Return (X, Y) of the center of cell containing provided text 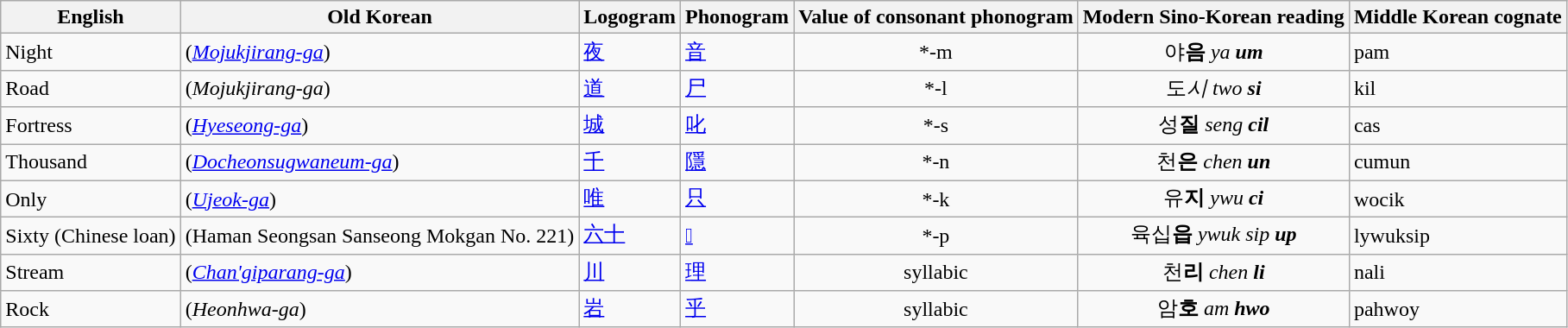
Fortress (91, 126)
Modern Sino-Korean reading (1213, 17)
pam (1458, 52)
(Haman Seongsan Sanseong Mokgan No. 221) (380, 237)
唯 (630, 199)
wocik (1458, 199)
六十 (630, 237)
千 (630, 162)
川 (630, 273)
夜 (630, 52)
城 (630, 126)
Road (91, 88)
야음 ya um (1213, 52)
Rock (91, 309)
Sixty (Chinese loan) (91, 237)
cumun (1458, 162)
*-l (936, 88)
乎 (737, 309)
*-p (936, 237)
천은 chen un (1213, 162)
Value of consonant phonogram (936, 17)
Stream (91, 273)
音 (737, 52)
Old Korean (380, 17)
道 (630, 88)
유지 ywu ci (1213, 199)
尸 (737, 88)
lywuksip (1458, 237)
Phonogram (737, 17)
pahwoy (1458, 309)
(Docheonsugwaneum-ga) (380, 162)
叱 (737, 126)
성질 seng cil (1213, 126)
Night (91, 52)
Only (91, 199)
암호 am hwo (1213, 309)
理 (737, 273)
Logogram (630, 17)
*-k (936, 199)
(Hyeseong-ga) (380, 126)
(Chan'giparang-ga) (380, 273)
nali (1458, 273)
천리 chen li (1213, 273)
*-s (936, 126)
도시 two si (1213, 88)
English (91, 17)
육십읍 ywuk sip up (1213, 237)
𢀳 (737, 237)
隱 (737, 162)
Thousand (91, 162)
(Heonhwa-ga) (380, 309)
岩 (630, 309)
kil (1458, 88)
Middle Korean cognate (1458, 17)
*-m (936, 52)
只 (737, 199)
(Ujeok-ga) (380, 199)
cas (1458, 126)
*-n (936, 162)
